Capture the cell that displays the provided text and extract its [X, Y] central coordinate. 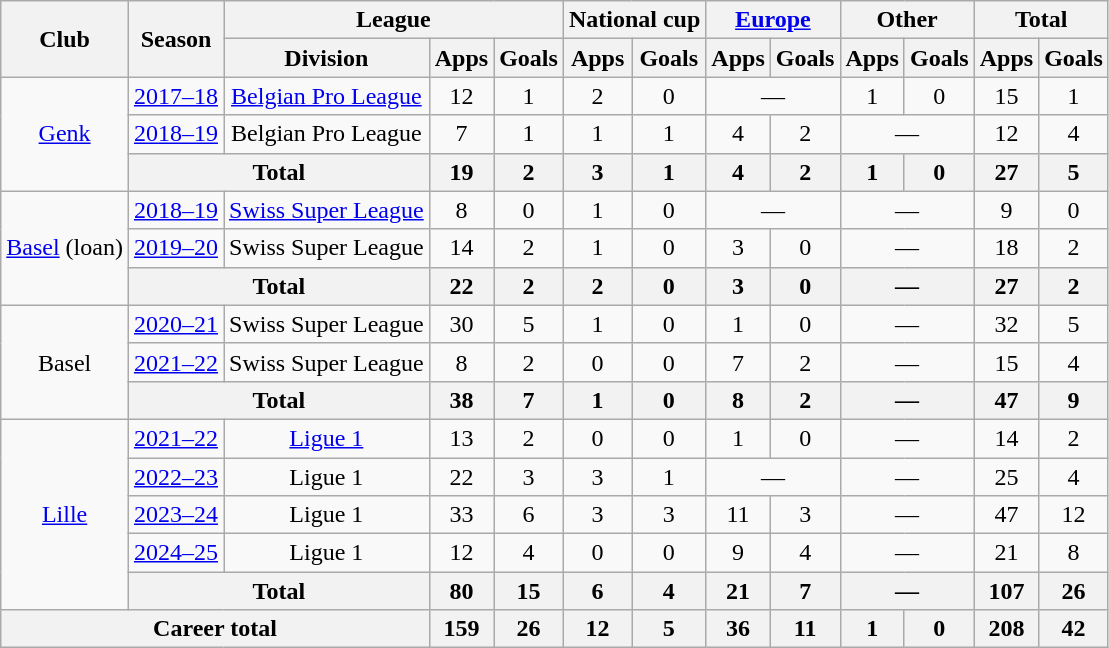
42 [1074, 629]
18 [1006, 248]
208 [1006, 629]
38 [461, 400]
Other [907, 20]
2019–20 [176, 248]
2020–21 [176, 324]
Division [327, 58]
Europe [773, 20]
80 [461, 591]
2023–24 [176, 515]
Career total [215, 629]
Season [176, 39]
Club [65, 39]
Lille [65, 514]
Basel (loan) [65, 248]
36 [738, 629]
159 [461, 629]
107 [1006, 591]
32 [1006, 324]
13 [461, 438]
33 [461, 515]
Genk [65, 134]
25 [1006, 477]
League [394, 20]
19 [461, 172]
2024–25 [176, 553]
2022–23 [176, 477]
2017–18 [176, 96]
National cup [634, 20]
30 [461, 324]
Basel [65, 362]
